Pinpoint the cell where the given text exists, returning its [X, Y] midpoint coordinate. 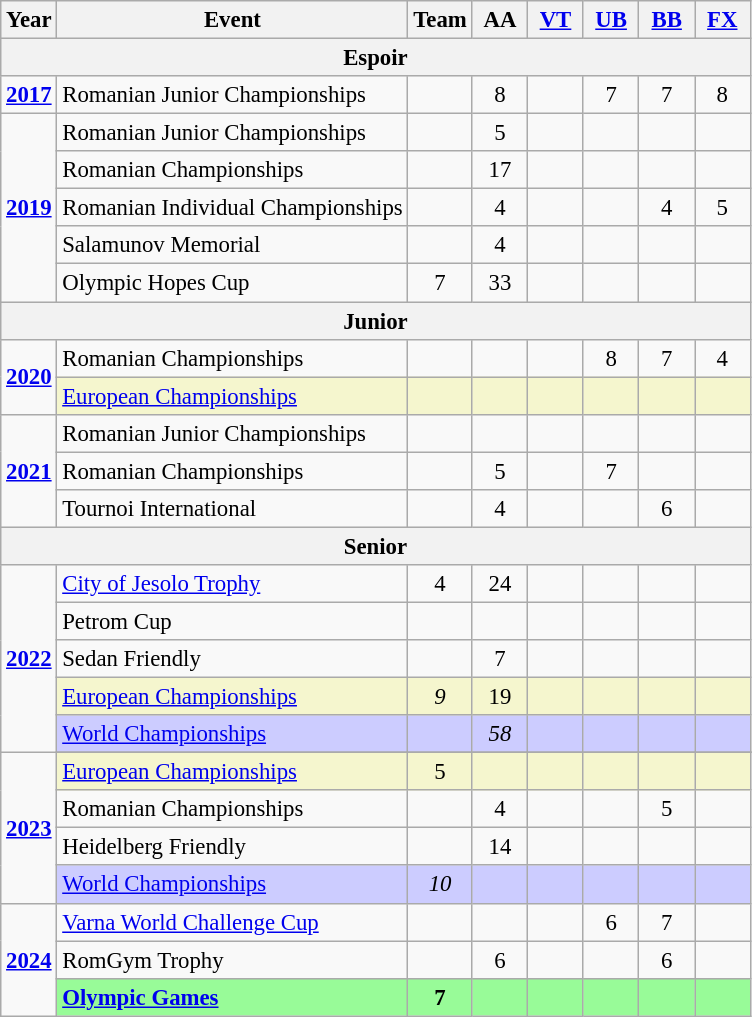
VT [556, 20]
Sedan Friendly [232, 659]
Romanian Individual Championships [232, 208]
Salamunov Memorial [232, 245]
2017 [29, 95]
33 [500, 283]
FX [722, 20]
2022 [29, 659]
AA [500, 20]
Junior [376, 321]
24 [500, 584]
Team [440, 20]
BB [667, 20]
Petrom Cup [232, 621]
Tournoi International [232, 509]
Year [29, 20]
58 [500, 734]
Olympic Games [232, 997]
Olympic Hopes Cup [232, 283]
Varna World Challenge Cup [232, 922]
UB [611, 20]
Espoir [376, 58]
2021 [29, 470]
14 [500, 847]
2024 [29, 960]
2020 [29, 376]
2019 [29, 208]
City of Jesolo Trophy [232, 584]
2023 [29, 828]
Senior [376, 546]
10 [440, 885]
Heidelberg Friendly [232, 847]
RomGym Trophy [232, 960]
17 [500, 170]
19 [500, 697]
Event [232, 20]
9 [440, 697]
